From the cell containing the given text, extract its center point as (x, y) coordinate. 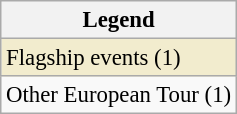
Other European Tour (1) (119, 95)
Flagship events (1) (119, 58)
Legend (119, 20)
